Output the (x, y) coordinate of the center of the cell containing the given text.  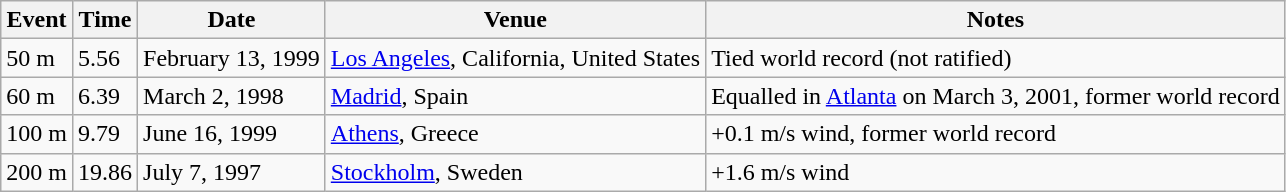
200 m (37, 172)
60 m (37, 96)
February 13, 1999 (232, 58)
6.39 (104, 96)
Tied world record (not ratified) (996, 58)
Equalled in Atlanta on March 3, 2001, former world record (996, 96)
9.79 (104, 134)
July 7, 1997 (232, 172)
Event (37, 20)
Venue (515, 20)
Time (104, 20)
19.86 (104, 172)
Date (232, 20)
50 m (37, 58)
Notes (996, 20)
Athens, Greece (515, 134)
+0.1 m/s wind, former world record (996, 134)
100 m (37, 134)
Los Angeles, California, United States (515, 58)
June 16, 1999 (232, 134)
5.56 (104, 58)
Stockholm, Sweden (515, 172)
March 2, 1998 (232, 96)
Madrid, Spain (515, 96)
+1.6 m/s wind (996, 172)
